Identify which cell holds the provided text, then report its (x, y) central coordinate. 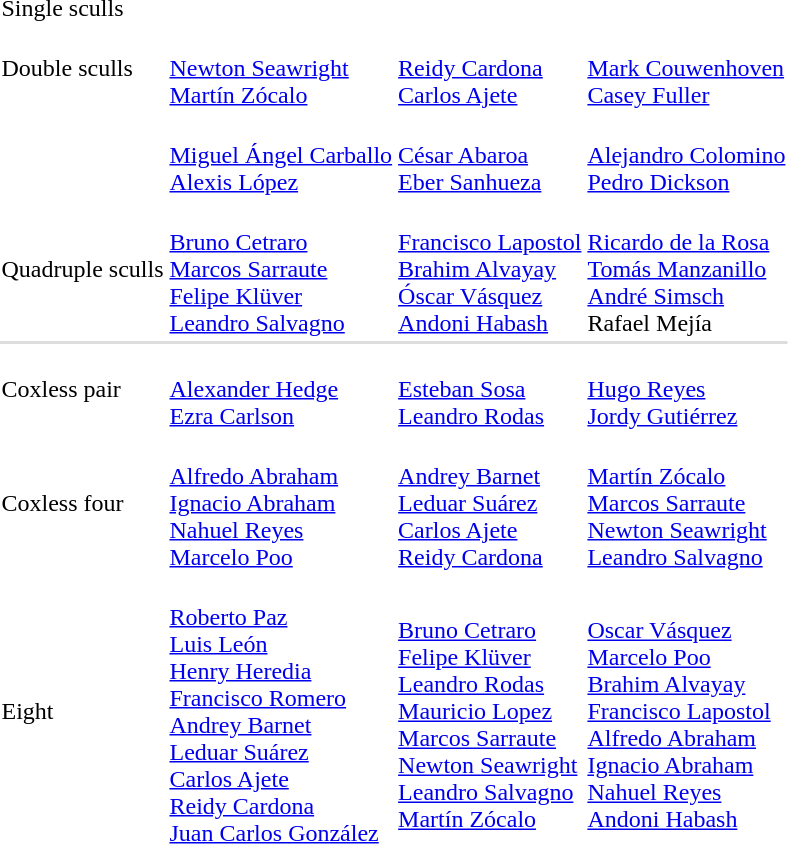
Ricardo de la RosaTomás ManzanilloAndré SimschRafael Mejía (686, 269)
Quadruple sculls (82, 269)
Reidy CardonaCarlos Ajete (490, 68)
Alejandro ColominoPedro Dickson (686, 155)
Newton SeawrightMartín Zócalo (281, 68)
Miguel Ángel CarballoAlexis López (281, 155)
Coxless pair (82, 389)
Esteban SosaLeandro Rodas (490, 389)
Hugo ReyesJordy Gutiérrez (686, 389)
Alexander HedgeEzra Carlson (281, 389)
Alfredo AbrahamIgnacio AbrahamNahuel ReyesMarcelo Poo (281, 503)
Coxless four (82, 503)
Martín ZócaloMarcos SarrauteNewton SeawrightLeandro Salvagno (686, 503)
Francisco LapostolBrahim AlvayayÓscar VásquezAndoni Habash (490, 269)
Andrey BarnetLeduar SuárezCarlos AjeteReidy Cardona (490, 503)
César AbaroaEber Sanhueza (490, 155)
Bruno CetraroMarcos SarrauteFelipe KlüverLeandro Salvagno (281, 269)
Mark CouwenhovenCasey Fuller (686, 68)
Double sculls (82, 68)
